For the text-containing cell, return its midpoint in (x, y) coordinate format. 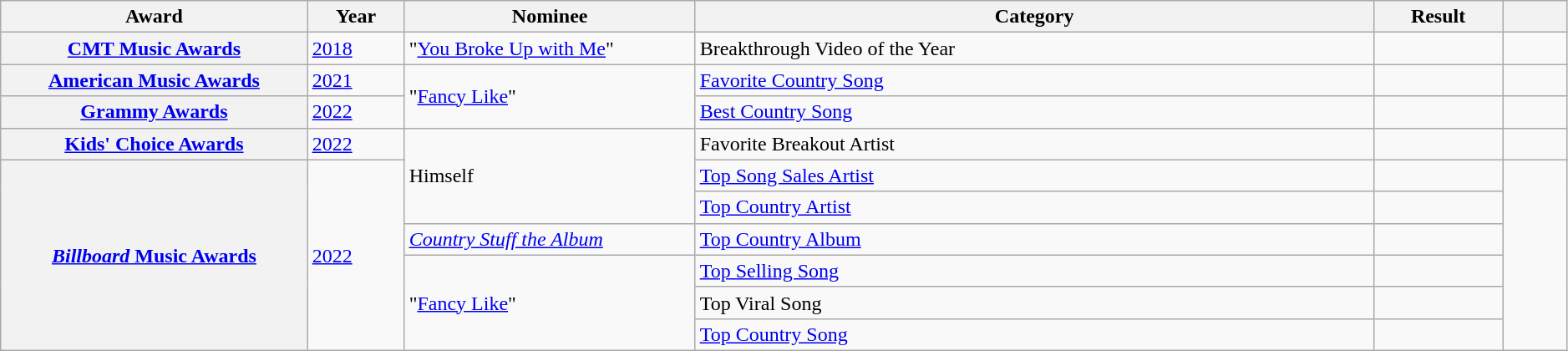
Nominee (550, 17)
"You Broke Up with Me" (550, 48)
Kids' Choice Awards (154, 144)
Result (1439, 17)
Top Viral Song (1034, 303)
Favorite Breakout Artist (1034, 144)
Top Country Song (1034, 334)
Himself (550, 175)
2018 (356, 48)
Country Stuff the Album (550, 239)
Top Song Sales Artist (1034, 175)
Year (356, 17)
Category (1034, 17)
CMT Music Awards (154, 48)
American Music Awards (154, 80)
2021 (356, 80)
Favorite Country Song (1034, 80)
Top Country Artist (1034, 207)
Award (154, 17)
Billboard Music Awards (154, 255)
Top Country Album (1034, 239)
Top Selling Song (1034, 271)
Breakthrough Video of the Year (1034, 48)
Grammy Awards (154, 112)
Best Country Song (1034, 112)
